Determine the (x, y) coordinate at the center of the cell enclosing the given text.  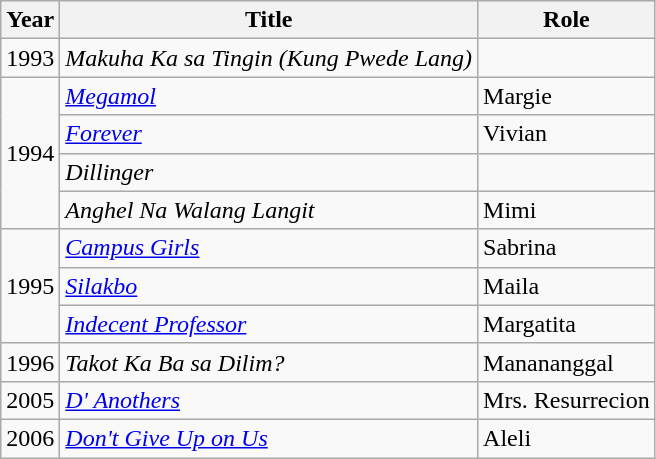
1995 (30, 286)
Manananggal (567, 362)
Mimi (567, 210)
2005 (30, 400)
Mrs. Resurrecion (567, 400)
Sabrina (567, 248)
2006 (30, 438)
Indecent Professor (269, 324)
Title (269, 20)
Margatita (567, 324)
Takot Ka Ba sa Dilim? (269, 362)
Makuha Ka sa Tingin (Kung Pwede Lang) (269, 58)
Dillinger (269, 172)
Margie (567, 96)
Silakbo (269, 286)
D' Anothers (269, 400)
1993 (30, 58)
Role (567, 20)
Megamol (269, 96)
Don't Give Up on Us (269, 438)
Anghel Na Walang Langit (269, 210)
Campus Girls (269, 248)
Year (30, 20)
1994 (30, 153)
Vivian (567, 134)
1996 (30, 362)
Maila (567, 286)
Forever (269, 134)
Aleli (567, 438)
